Find where the given text appears and provide that cell's center as [X, Y] coordinate. 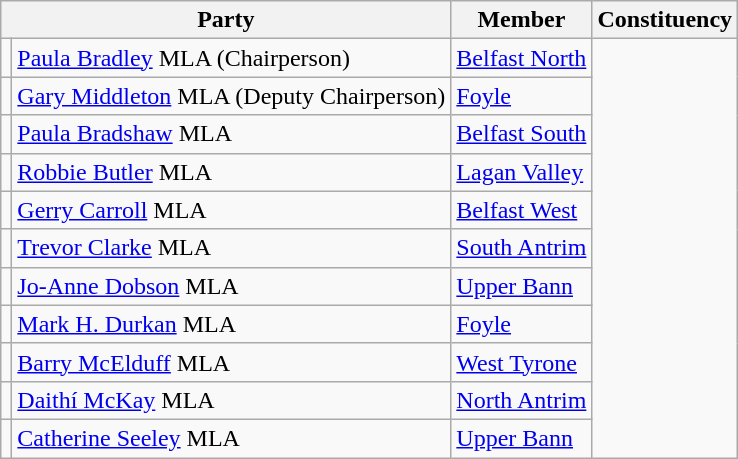
Gary Middleton MLA (Deputy Chairperson) [232, 96]
Constituency [665, 20]
Catherine Seeley MLA [232, 438]
Paula Bradshaw MLA [232, 134]
Trevor Clarke MLA [232, 248]
Lagan Valley [522, 172]
Gerry Carroll MLA [232, 210]
South Antrim [522, 248]
Belfast West [522, 210]
Member [522, 20]
Daithí McKay MLA [232, 400]
Paula Bradley MLA (Chairperson) [232, 58]
Robbie Butler MLA [232, 172]
North Antrim [522, 400]
Party [226, 20]
Mark H. Durkan MLA [232, 324]
Jo-Anne Dobson MLA [232, 286]
Belfast North [522, 58]
Belfast South [522, 134]
West Tyrone [522, 362]
Barry McElduff MLA [232, 362]
